Return the (X, Y) coordinate for the center point of the cell that contains the specified text.  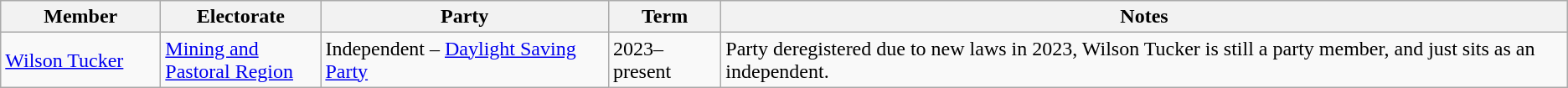
Party (465, 17)
Wilson Tucker (80, 60)
Term (664, 17)
Independent – Daylight Saving Party (465, 60)
Electorate (241, 17)
Notes (1144, 17)
Mining and Pastoral Region (241, 60)
Member (80, 17)
2023–present (664, 60)
Party deregistered due to new laws in 2023, Wilson Tucker is still a party member, and just sits as an independent. (1144, 60)
